Extract the [x, y] coordinate from the center of the cell holding the provided text.  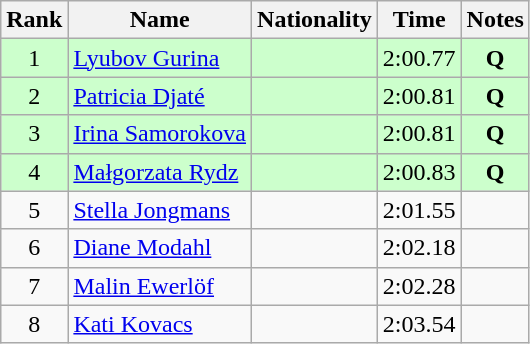
8 [34, 324]
Notes [495, 20]
Name [160, 20]
Rank [34, 20]
2:00.83 [419, 172]
7 [34, 286]
Nationality [315, 20]
2:02.18 [419, 248]
Irina Samorokova [160, 134]
3 [34, 134]
Stella Jongmans [160, 210]
Malin Ewerlöf [160, 286]
4 [34, 172]
2:00.77 [419, 58]
Diane Modahl [160, 248]
6 [34, 248]
2:01.55 [419, 210]
Patricia Djaté [160, 96]
1 [34, 58]
2:02.28 [419, 286]
Małgorzata Rydz [160, 172]
Lyubov Gurina [160, 58]
2:03.54 [419, 324]
5 [34, 210]
Kati Kovacs [160, 324]
2 [34, 96]
Time [419, 20]
